Determine the [X, Y] coordinate at the center of the cell enclosing the given text.  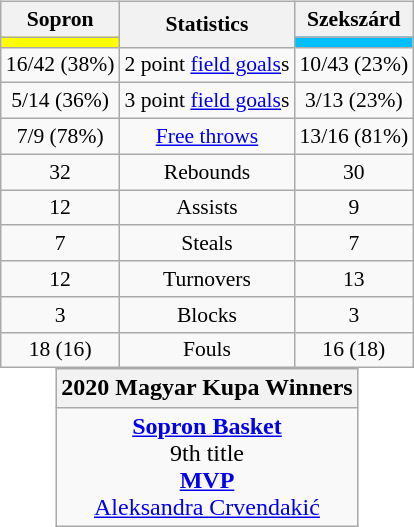
13 [354, 279]
Statistics [206, 24]
10/43 (23%) [354, 65]
32 [60, 172]
9 [354, 208]
Fouls [206, 350]
13/16 (81%) [354, 136]
3/13 (23%) [354, 101]
Turnovers [206, 279]
30 [354, 172]
3 point field goalss [206, 101]
7/9 (78%) [60, 136]
Free throws [206, 136]
Blocks [206, 314]
Steals [206, 243]
18 (16) [60, 350]
Sopron [60, 19]
2020 Magyar Kupa Winners [207, 388]
Szekszárd [354, 19]
2 point field goalss [206, 65]
Sopron Basket9th titleMVP Aleksandra Crvendakić [207, 466]
16/42 (38%) [60, 65]
Assists [206, 208]
16 (18) [354, 350]
Rebounds [206, 172]
5/14 (36%) [60, 101]
